Find where the given text appears and provide that cell's center as [X, Y] coordinate. 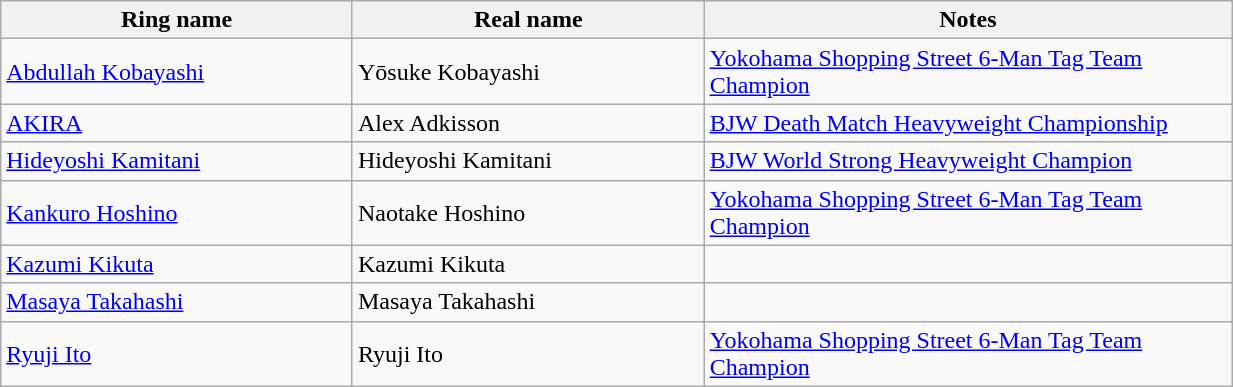
Abdullah Kobayashi [177, 72]
Naotake Hoshino [528, 212]
Yōsuke Kobayashi [528, 72]
AKIRA [177, 123]
Real name [528, 20]
Kankuro Hoshino [177, 212]
Notes [968, 20]
Ring name [177, 20]
BJW Death Match Heavyweight Championship [968, 123]
BJW World Strong Heavyweight Champion [968, 161]
Alex Adkisson [528, 123]
